Extract the [x, y] coordinate from the center of the cell holding the provided text.  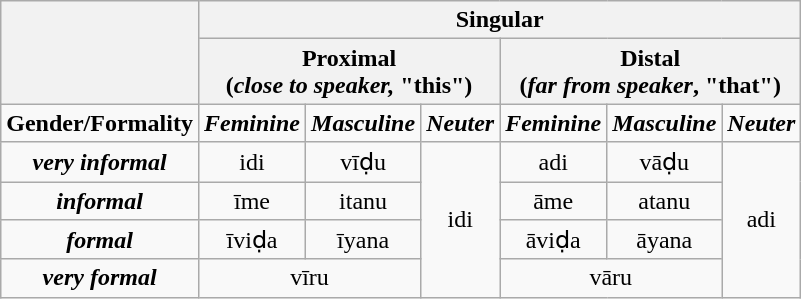
īviḍa [252, 240]
itanu [364, 201]
āyana [664, 240]
Distal(far from speaker, "that") [650, 72]
formal [100, 240]
īme [252, 201]
atanu [664, 201]
Singular [499, 20]
īyana [364, 240]
Proximal(close to speaker, "this") [348, 72]
vāḍu [664, 162]
vīru [309, 278]
āviḍa [554, 240]
Gender/Formality [100, 123]
informal [100, 201]
very formal [100, 278]
āme [554, 201]
vīḍu [364, 162]
very informal [100, 162]
vāru [611, 278]
